Provide the [x, y] coordinate of the cell's center where the given text is located.  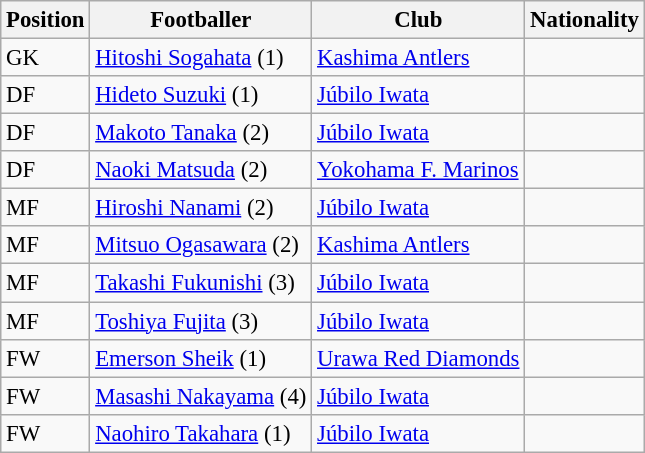
Mitsuo Ogasawara (2) [201, 245]
Masashi Nakayama (4) [201, 396]
Position [46, 20]
Toshiya Fujita (3) [201, 321]
Hitoshi Sogahata (1) [201, 58]
GK [46, 58]
Nationality [584, 20]
Urawa Red Diamonds [418, 358]
Emerson Sheik (1) [201, 358]
Yokohama F. Marinos [418, 170]
Club [418, 20]
Footballer [201, 20]
Makoto Tanaka (2) [201, 133]
Takashi Fukunishi (3) [201, 283]
Naohiro Takahara (1) [201, 433]
Hiroshi Nanami (2) [201, 208]
Naoki Matsuda (2) [201, 170]
Hideto Suzuki (1) [201, 95]
